Detect which cell encompasses the target text, then output its [X, Y] center coordinate. 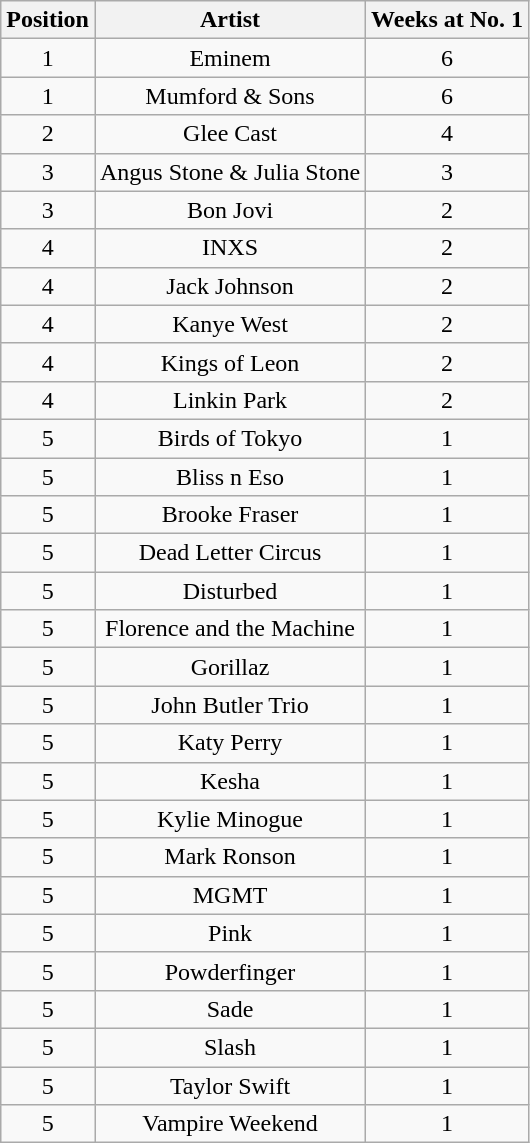
Dead Letter Circus [230, 553]
Mumford & Sons [230, 96]
Pink [230, 933]
Brooke Fraser [230, 515]
Disturbed [230, 591]
Bliss n Eso [230, 477]
Florence and the Machine [230, 629]
Taylor Swift [230, 1085]
Slash [230, 1047]
Kings of Leon [230, 362]
John Butler Trio [230, 705]
Kylie Minogue [230, 819]
Bon Jovi [230, 210]
Vampire Weekend [230, 1124]
Mark Ronson [230, 857]
Angus Stone & Julia Stone [230, 172]
MGMT [230, 895]
Artist [230, 20]
Birds of Tokyo [230, 438]
Linkin Park [230, 400]
INXS [230, 248]
Kesha [230, 781]
Kanye West [230, 324]
Glee Cast [230, 134]
Position [48, 20]
Eminem [230, 58]
Jack Johnson [230, 286]
Katy Perry [230, 743]
Weeks at No. 1 [448, 20]
Gorillaz [230, 667]
Sade [230, 1009]
Powderfinger [230, 971]
